Find where the given text appears and provide that cell's center as (x, y) coordinate. 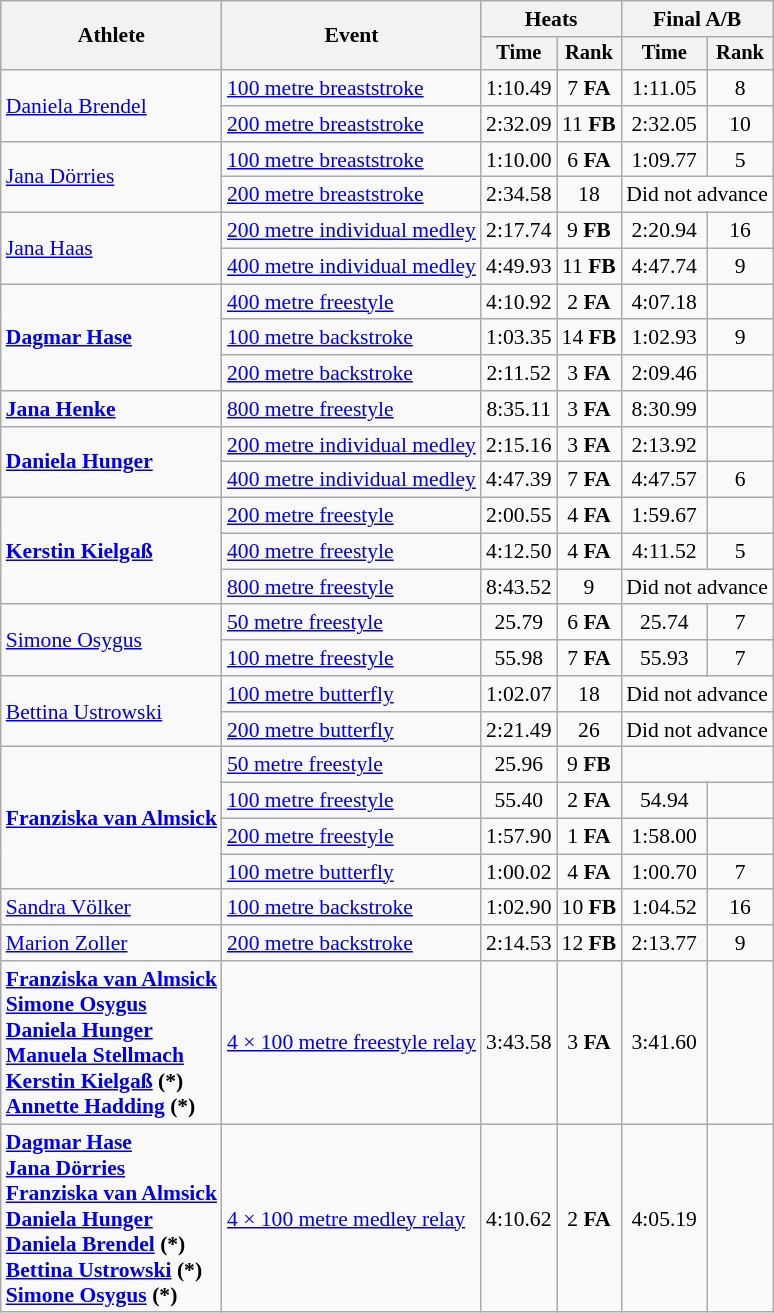
2:20.94 (664, 231)
4:47.39 (518, 480)
2:32.09 (518, 124)
25.74 (664, 623)
4:05.19 (664, 1218)
2:15.16 (518, 445)
1:11.05 (664, 88)
10 FB (590, 908)
Kerstin Kielgaß (112, 552)
Jana Henke (112, 409)
55.93 (664, 658)
Heats (551, 19)
8:35.11 (518, 409)
Dagmar HaseJana DörriesFranziska van AlmsickDaniela HungerDaniela Brendel (*)Bettina Ustrowski (*)Simone Osygus (*) (112, 1218)
Jana Dörries (112, 178)
4:49.93 (518, 267)
6 (740, 480)
2:11.52 (518, 373)
1:10.49 (518, 88)
8:30.99 (664, 409)
1:09.77 (664, 160)
26 (590, 730)
Marion Zoller (112, 943)
8 (740, 88)
Dagmar Hase (112, 338)
3:43.58 (518, 1042)
1:00.70 (664, 872)
1:59.67 (664, 516)
14 FB (590, 338)
Bettina Ustrowski (112, 712)
1:58.00 (664, 837)
Sandra Völker (112, 908)
Final A/B (697, 19)
4:10.62 (518, 1218)
1:02.93 (664, 338)
8:43.52 (518, 587)
1:02.90 (518, 908)
Franziska van AlmsickSimone OsygusDaniela HungerManuela StellmachKerstin Kielgaß (*)Annette Hadding (*) (112, 1042)
55.98 (518, 658)
2:09.46 (664, 373)
2:34.58 (518, 195)
2:13.77 (664, 943)
2:32.05 (664, 124)
2:00.55 (518, 516)
1 FA (590, 837)
Event (352, 36)
25.96 (518, 765)
54.94 (664, 801)
1:00.02 (518, 872)
4:07.18 (664, 302)
2:14.53 (518, 943)
Jana Haas (112, 248)
4 × 100 metre medley relay (352, 1218)
1:10.00 (518, 160)
1:57.90 (518, 837)
1:02.07 (518, 694)
12 FB (590, 943)
4:47.74 (664, 267)
55.40 (518, 801)
1:04.52 (664, 908)
1:03.35 (518, 338)
25.79 (518, 623)
Daniela Hunger (112, 462)
4:10.92 (518, 302)
4 × 100 metre freestyle relay (352, 1042)
Franziska van Almsick (112, 818)
Athlete (112, 36)
4:11.52 (664, 552)
Daniela Brendel (112, 106)
3:41.60 (664, 1042)
2:17.74 (518, 231)
2:13.92 (664, 445)
4:12.50 (518, 552)
2:21.49 (518, 730)
200 metre butterfly (352, 730)
4:47.57 (664, 480)
10 (740, 124)
Simone Osygus (112, 640)
